Identify which cell holds the provided text, then report its [X, Y] central coordinate. 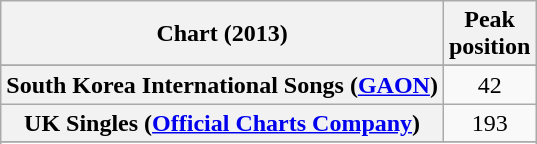
Chart (2013) [222, 34]
South Korea International Songs (GAON) [222, 85]
UK Singles (Official Charts Company) [222, 123]
Peakposition [489, 34]
193 [489, 123]
42 [489, 85]
